Scan for the cell matching the given text and deliver its (x, y) coordinate at center. 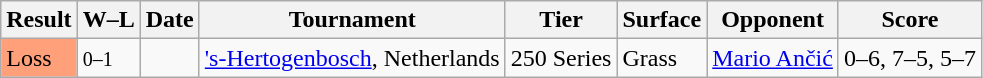
250 Series (561, 58)
W–L (108, 20)
Tournament (352, 20)
Score (910, 20)
0–6, 7–5, 5–7 (910, 58)
Loss (39, 58)
Opponent (773, 20)
Date (170, 20)
Grass (662, 58)
Result (39, 20)
0–1 (108, 58)
Tier (561, 20)
Mario Ančić (773, 58)
's-Hertogenbosch, Netherlands (352, 58)
Surface (662, 20)
